Pinpoint the cell where the given text exists, returning its [x, y] midpoint coordinate. 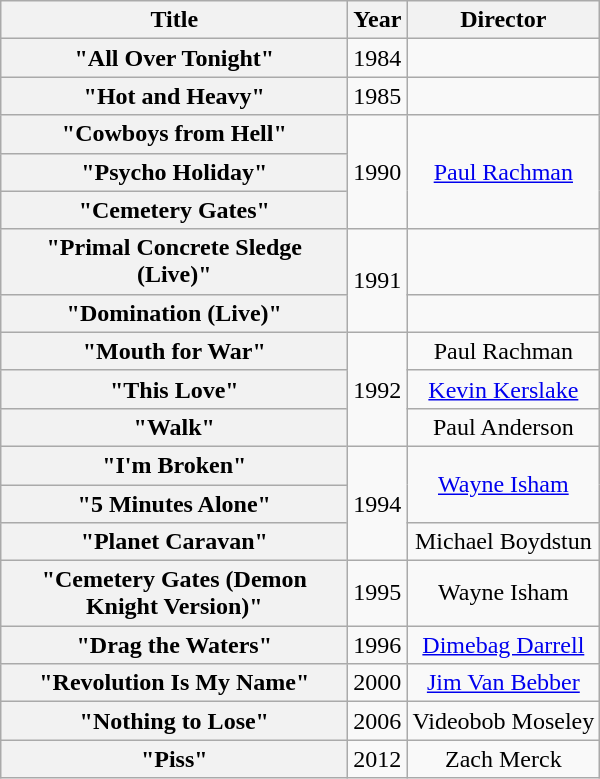
2006 [378, 721]
1990 [378, 172]
"5 Minutes Alone" [174, 503]
"Planet Caravan" [174, 542]
Kevin Kerslake [504, 389]
"Revolution Is My Name" [174, 683]
2000 [378, 683]
"Drag the Waters" [174, 645]
Year [378, 20]
1995 [378, 594]
"Walk" [174, 427]
"This Love" [174, 389]
"Cowboys from Hell" [174, 134]
"Nothing to Lose" [174, 721]
Title [174, 20]
Dimebag Darrell [504, 645]
Michael Boydstun [504, 542]
"Primal Concrete Sledge (Live)" [174, 262]
"Domination (Live)" [174, 313]
Director [504, 20]
"All Over Tonight" [174, 58]
Zach Merck [504, 759]
Videobob Moseley [504, 721]
1996 [378, 645]
1994 [378, 503]
1992 [378, 389]
1985 [378, 96]
"Piss" [174, 759]
1991 [378, 280]
"Cemetery Gates (Demon Knight Version)" [174, 594]
"I'm Broken" [174, 465]
1984 [378, 58]
"Psycho Holiday" [174, 172]
"Mouth for War" [174, 351]
"Hot and Heavy" [174, 96]
2012 [378, 759]
Jim Van Bebber [504, 683]
"Cemetery Gates" [174, 210]
Paul Anderson [504, 427]
